Output the [x, y] coordinate of the center of the cell containing the given text.  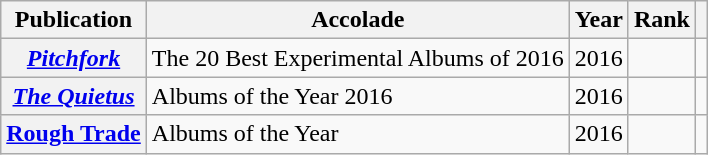
Albums of the Year 2016 [358, 96]
The Quietus [74, 96]
The 20 Best Experimental Albums of 2016 [358, 58]
Year [598, 20]
Accolade [358, 20]
Pitchfork [74, 58]
Rank [662, 20]
Publication [74, 20]
Rough Trade [74, 134]
Albums of the Year [358, 134]
